Extract the (X, Y) coordinate from the center of the cell holding the provided text.  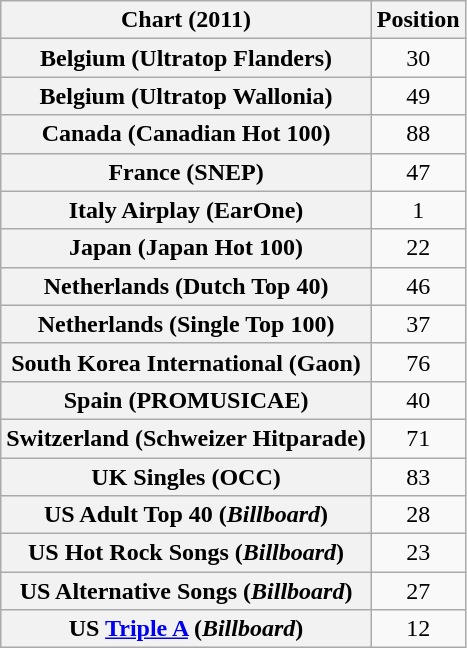
27 (418, 591)
40 (418, 400)
Canada (Canadian Hot 100) (186, 134)
30 (418, 58)
71 (418, 438)
22 (418, 248)
12 (418, 629)
Netherlands (Dutch Top 40) (186, 286)
Netherlands (Single Top 100) (186, 324)
US Adult Top 40 (Billboard) (186, 515)
23 (418, 553)
US Hot Rock Songs (Billboard) (186, 553)
83 (418, 477)
UK Singles (OCC) (186, 477)
South Korea International (Gaon) (186, 362)
US Alternative Songs (Billboard) (186, 591)
Italy Airplay (EarOne) (186, 210)
46 (418, 286)
Japan (Japan Hot 100) (186, 248)
Spain (PROMUSICAE) (186, 400)
37 (418, 324)
Switzerland (Schweizer Hitparade) (186, 438)
76 (418, 362)
1 (418, 210)
US Triple A (Billboard) (186, 629)
Belgium (Ultratop Wallonia) (186, 96)
88 (418, 134)
49 (418, 96)
Position (418, 20)
47 (418, 172)
28 (418, 515)
Chart (2011) (186, 20)
France (SNEP) (186, 172)
Belgium (Ultratop Flanders) (186, 58)
